Output the [X, Y] coordinate of the center of the cell containing the given text.  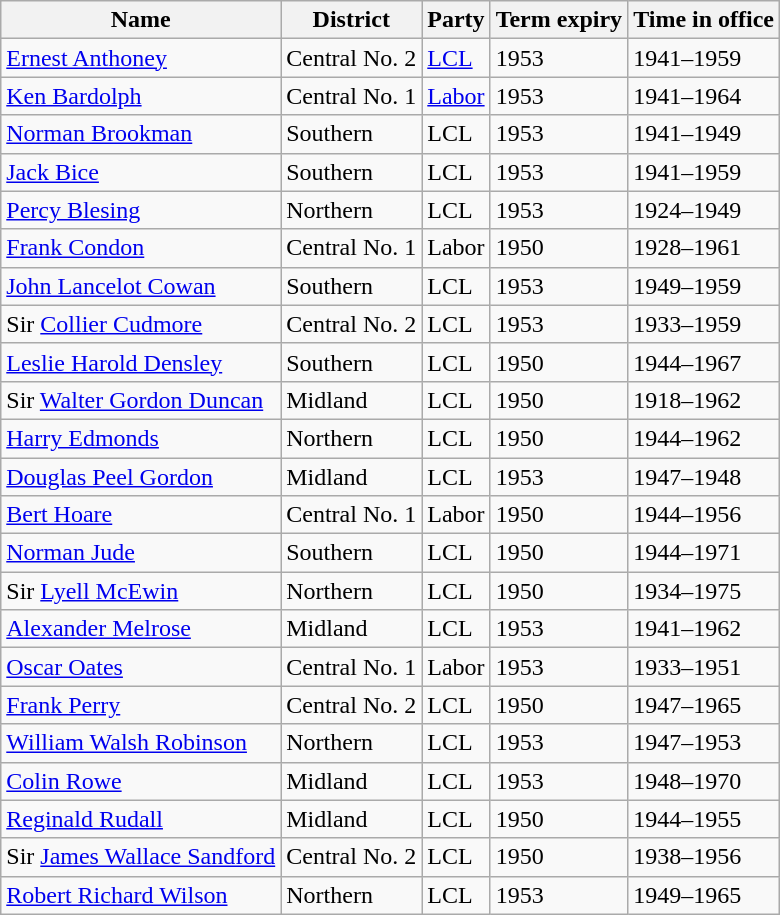
1941–1949 [704, 134]
William Walsh Robinson [141, 743]
Robert Richard Wilson [141, 895]
Party [456, 20]
Frank Condon [141, 248]
Sir Lyell McEwin [141, 591]
Oscar Oates [141, 667]
1944–1962 [704, 438]
Ernest Anthoney [141, 58]
District [352, 20]
Bert Hoare [141, 515]
1944–1971 [704, 553]
Norman Jude [141, 553]
Reginald Rudall [141, 819]
1944–1955 [704, 819]
1947–1965 [704, 705]
Douglas Peel Gordon [141, 477]
Norman Brookman [141, 134]
Jack Bice [141, 172]
1947–1948 [704, 477]
1944–1967 [704, 362]
Sir Walter Gordon Duncan [141, 400]
1949–1965 [704, 895]
Percy Blesing [141, 210]
1941–1964 [704, 96]
1938–1956 [704, 857]
1944–1956 [704, 515]
Sir Collier Cudmore [141, 324]
Time in office [704, 20]
Colin Rowe [141, 781]
Leslie Harold Densley [141, 362]
1924–1949 [704, 210]
Term expiry [558, 20]
1934–1975 [704, 591]
1928–1961 [704, 248]
1933–1951 [704, 667]
John Lancelot Cowan [141, 286]
Sir James Wallace Sandford [141, 857]
Name [141, 20]
Alexander Melrose [141, 629]
1918–1962 [704, 400]
Harry Edmonds [141, 438]
1949–1959 [704, 286]
1933–1959 [704, 324]
Frank Perry [141, 705]
1948–1970 [704, 781]
1941–1962 [704, 629]
1947–1953 [704, 743]
Ken Bardolph [141, 96]
